Locate the cell with the specified text and output its [x, y] center coordinate. 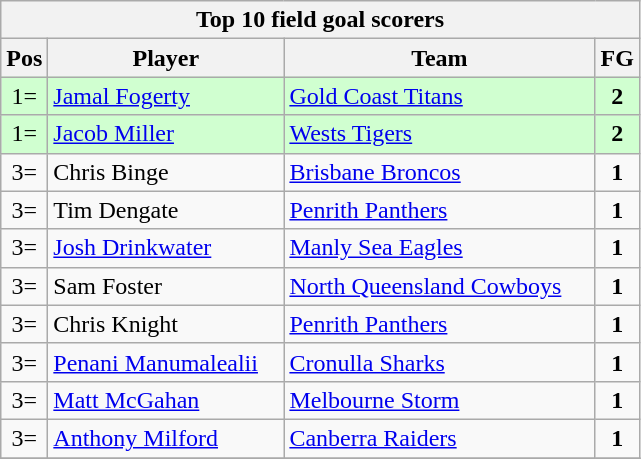
Wests Tigers [440, 134]
Pos [24, 58]
Matt McGahan [166, 400]
Gold Coast Titans [440, 96]
Penani Manumalealii [166, 362]
Jacob Miller [166, 134]
Jamal Fogerty [166, 96]
Chris Knight [166, 324]
Top 10 field goal scorers [320, 20]
Canberra Raiders [440, 438]
Chris Binge [166, 172]
Josh Drinkwater [166, 248]
Tim Dengate [166, 210]
Player [166, 58]
Anthony Milford [166, 438]
Sam Foster [166, 286]
Team [440, 58]
Melbourne Storm [440, 400]
North Queensland Cowboys [440, 286]
Cronulla Sharks [440, 362]
FG [617, 58]
Manly Sea Eagles [440, 248]
Brisbane Broncos [440, 172]
